For the text-containing cell, return its midpoint in (X, Y) coordinate format. 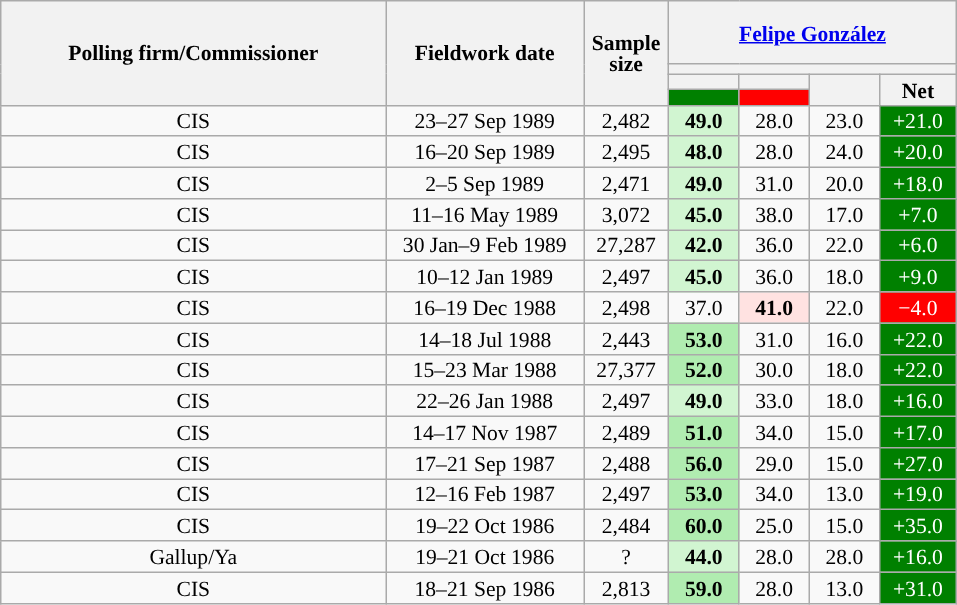
16–19 Dec 1988 (485, 308)
+35.0 (918, 526)
27,287 (626, 246)
−4.0 (918, 308)
3,072 (626, 214)
30 Jan–9 Feb 1989 (485, 246)
37.0 (704, 308)
22–26 Jan 1988 (485, 402)
+17.0 (918, 432)
16–20 Sep 1989 (485, 152)
42.0 (704, 246)
Polling firm/Commissioner (194, 53)
56.0 (704, 464)
14–17 Nov 1987 (485, 432)
15–23 Mar 1988 (485, 370)
48.0 (704, 152)
23–27 Sep 1989 (485, 120)
+7.0 (918, 214)
19–22 Oct 1986 (485, 526)
2,813 (626, 588)
60.0 (704, 526)
17.0 (844, 214)
+21.0 (918, 120)
2,471 (626, 184)
12–16 Feb 1987 (485, 494)
+18.0 (918, 184)
Net (918, 90)
59.0 (704, 588)
14–18 Jul 1988 (485, 338)
2,488 (626, 464)
29.0 (774, 464)
+20.0 (918, 152)
2–5 Sep 1989 (485, 184)
2,484 (626, 526)
Gallup/Ya (194, 556)
51.0 (704, 432)
23.0 (844, 120)
11–16 May 1989 (485, 214)
2,482 (626, 120)
? (626, 556)
+27.0 (918, 464)
16.0 (844, 338)
44.0 (704, 556)
2,489 (626, 432)
2,495 (626, 152)
20.0 (844, 184)
30.0 (774, 370)
18–21 Sep 1986 (485, 588)
17–21 Sep 1987 (485, 464)
Sample size (626, 53)
25.0 (774, 526)
Felipe González (813, 32)
41.0 (774, 308)
+31.0 (918, 588)
24.0 (844, 152)
2,498 (626, 308)
+19.0 (918, 494)
19–21 Oct 1986 (485, 556)
27,377 (626, 370)
2,443 (626, 338)
52.0 (704, 370)
+6.0 (918, 246)
33.0 (774, 402)
10–12 Jan 1989 (485, 276)
+9.0 (918, 276)
38.0 (774, 214)
Fieldwork date (485, 53)
